Pinpoint the cell where the given text exists, returning its [x, y] midpoint coordinate. 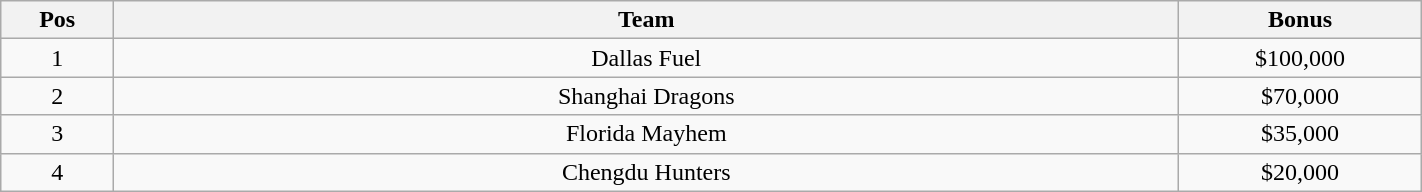
$35,000 [1300, 134]
$20,000 [1300, 172]
Shanghai Dragons [646, 96]
Florida Mayhem [646, 134]
4 [58, 172]
$100,000 [1300, 58]
Chengdu Hunters [646, 172]
$70,000 [1300, 96]
Team [646, 20]
Bonus [1300, 20]
1 [58, 58]
2 [58, 96]
Dallas Fuel [646, 58]
Pos [58, 20]
3 [58, 134]
